Return (X, Y) of the center of cell containing provided text 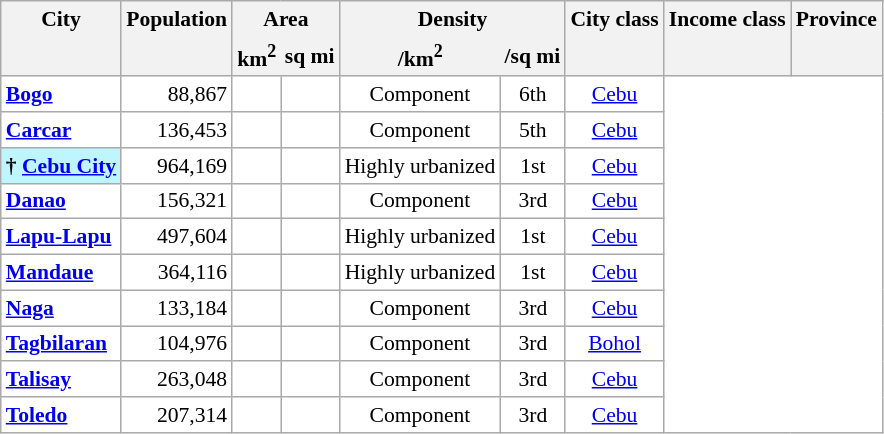
km2 (256, 56)
Area (286, 18)
88,867 (176, 95)
Lapu-Lapu (61, 237)
Tagbilaran (61, 344)
Bogo (61, 95)
Naga (61, 308)
136,453 (176, 130)
Province (836, 18)
Talisay (61, 380)
City class (614, 18)
964,169 (176, 166)
Population (176, 18)
156,321 (176, 201)
/km2 (420, 56)
263,048 (176, 380)
497,604 (176, 237)
Bohol (614, 344)
Danao (61, 201)
/sq mi (532, 56)
City (61, 18)
Carcar (61, 130)
sq mi (310, 56)
Mandaue (61, 273)
104,976 (176, 344)
Density (453, 18)
† Cebu City (61, 166)
5th (532, 130)
364,116 (176, 273)
207,314 (176, 415)
6th (532, 95)
Toledo (61, 415)
133,184 (176, 308)
Income class (728, 18)
